Determine the (x, y) coordinate at the center of the cell enclosing the given text.  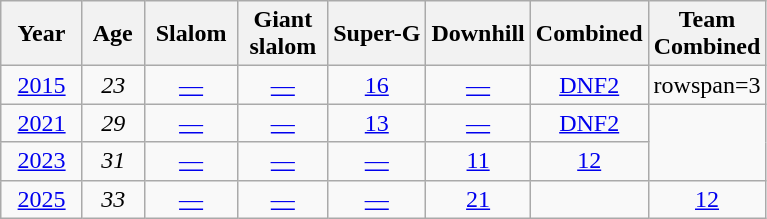
Age (113, 34)
23 (113, 85)
Super-G (377, 34)
2021 (42, 123)
Giant slalom (283, 34)
Combined (589, 34)
2015 (42, 85)
2023 (42, 161)
21 (478, 199)
31 (113, 161)
TeamCombined (707, 34)
11 (478, 161)
Slalom (191, 34)
13 (377, 123)
29 (113, 123)
rowspan=3 (707, 85)
33 (113, 199)
Downhill (478, 34)
2025 (42, 199)
Year (42, 34)
16 (377, 85)
